Return the (x, y) coordinate for the center point of the cell that contains the specified text.  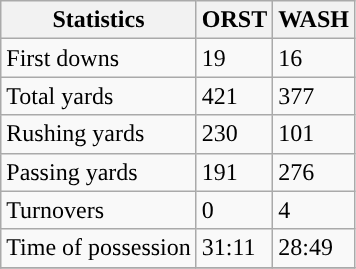
28:49 (314, 248)
31:11 (234, 248)
230 (234, 134)
4 (314, 210)
Turnovers (99, 210)
191 (234, 172)
WASH (314, 20)
19 (234, 58)
276 (314, 172)
Total yards (99, 96)
Time of possession (99, 248)
Statistics (99, 20)
0 (234, 210)
421 (234, 96)
16 (314, 58)
Rushing yards (99, 134)
ORST (234, 20)
First downs (99, 58)
101 (314, 134)
377 (314, 96)
Passing yards (99, 172)
